Provide the (x, y) coordinate of the cell's center where the given text is located.  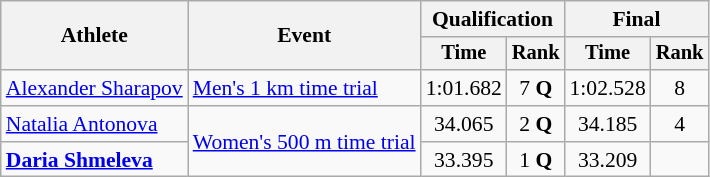
34.065 (464, 124)
Alexander Sharapov (94, 88)
2 Q (536, 124)
1:01.682 (464, 88)
Event (304, 36)
4 (680, 124)
Men's 1 km time trial (304, 88)
Natalia Antonova (94, 124)
Qualification (493, 19)
Women's 500 m time trial (304, 142)
Athlete (94, 36)
Final (636, 19)
7 Q (536, 88)
8 (680, 88)
1:02.528 (607, 88)
34.185 (607, 124)
